Search for the cell housing the specified text and yield its (X, Y) center coordinate. 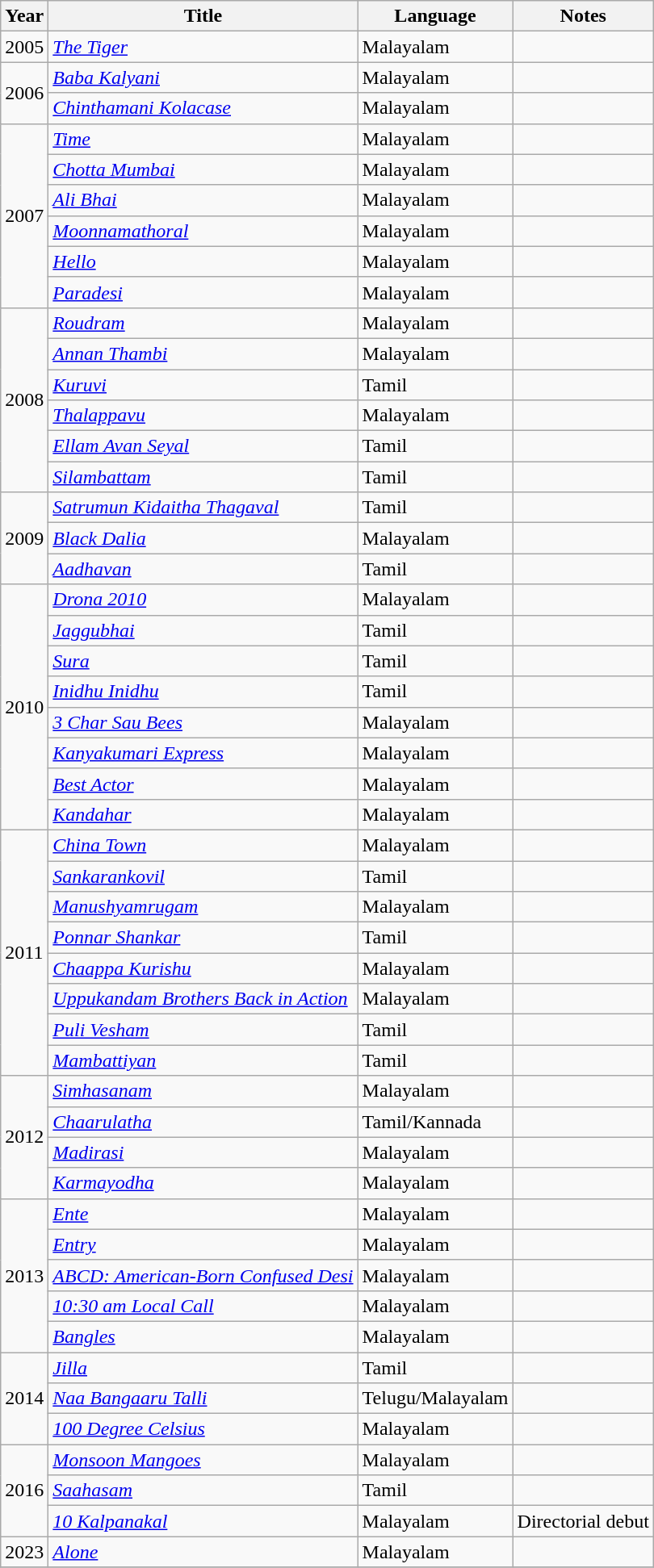
Time (203, 139)
Thalappavu (203, 416)
2005 (24, 47)
Directorial debut (583, 1521)
Manushyamrugam (203, 907)
Alone (203, 1552)
Satrumun Kidaitha Thagaval (203, 508)
Chotta Mumbai (203, 169)
China Town (203, 845)
Tamil/Kannada (435, 1122)
Entry (203, 1244)
Year (24, 16)
Jaggubhai (203, 630)
Puli Vesham (203, 1030)
Ali Bhai (203, 200)
Kandahar (203, 814)
Hello (203, 261)
Aadhavan (203, 569)
2011 (24, 952)
Sura (203, 661)
Naa Bangaaru Talli (203, 1399)
Kuruvi (203, 385)
Jilla (203, 1368)
Moonnamathoral (203, 231)
Bangles (203, 1336)
Annan Thambi (203, 353)
Chaappa Kurishu (203, 968)
Chaarulatha (203, 1122)
Inidhu Inidhu (203, 692)
Simhasanam (203, 1091)
Uppukandam Brothers Back in Action (203, 999)
Sankarankovil (203, 876)
2008 (24, 399)
Silambattam (203, 477)
2012 (24, 1137)
Notes (583, 16)
Karmayodha (203, 1183)
Mambattiyan (203, 1060)
Madirasi (203, 1152)
Title (203, 16)
2016 (24, 1491)
2010 (24, 707)
100 Degree Celsius (203, 1429)
Drona 2010 (203, 600)
2023 (24, 1552)
10 Kalpanakal (203, 1521)
Monsoon Mangoes (203, 1460)
2014 (24, 1399)
Ente (203, 1214)
2013 (24, 1275)
2009 (24, 538)
Roudram (203, 323)
Kanyakumari Express (203, 753)
ABCD: American-Born Confused Desi (203, 1275)
Language (435, 16)
Best Actor (203, 784)
Ponnar Shankar (203, 938)
Saahasam (203, 1491)
Chinthamani Kolacase (203, 108)
10:30 am Local Call (203, 1306)
Ellam Avan Seyal (203, 446)
Paradesi (203, 292)
3 Char Sau Bees (203, 722)
Black Dalia (203, 538)
2007 (24, 215)
2006 (24, 93)
Telugu/Malayalam (435, 1399)
The Tiger (203, 47)
Baba Kalyani (203, 77)
